Scan for the cell matching the given text and deliver its (x, y) coordinate at center. 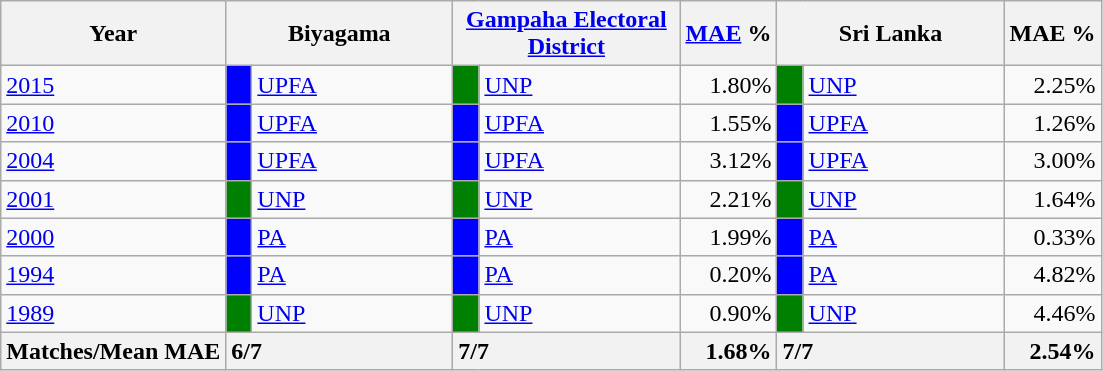
2.54% (1052, 351)
1.80% (728, 85)
1.64% (1052, 199)
1994 (114, 275)
0.20% (728, 275)
2004 (114, 161)
2001 (114, 199)
3.00% (1052, 161)
Year (114, 34)
Sri Lanka (890, 34)
6/7 (340, 351)
Biyagama (340, 34)
1.26% (1052, 123)
Matches/Mean MAE (114, 351)
1.68% (728, 351)
1989 (114, 313)
4.82% (1052, 275)
0.33% (1052, 237)
3.12% (728, 161)
2010 (114, 123)
2.25% (1052, 85)
2000 (114, 237)
4.46% (1052, 313)
Gampaha Electoral District (566, 34)
2.21% (728, 199)
0.90% (728, 313)
2015 (114, 85)
1.99% (728, 237)
1.55% (728, 123)
